From the cell containing the given text, extract its center point as (X, Y) coordinate. 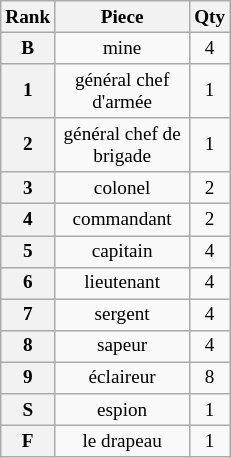
sergent (122, 315)
lieutenant (122, 283)
B (28, 48)
Rank (28, 17)
éclaireur (122, 378)
mine (122, 48)
Qty (210, 17)
général chef de brigade (122, 145)
5 (28, 251)
colonel (122, 188)
sapeur (122, 346)
3 (28, 188)
S (28, 410)
commandant (122, 220)
Piece (122, 17)
6 (28, 283)
capitain (122, 251)
7 (28, 315)
général chef d'armée (122, 91)
le drapeau (122, 441)
9 (28, 378)
F (28, 441)
espion (122, 410)
